For the text-containing cell, return its midpoint in (X, Y) coordinate format. 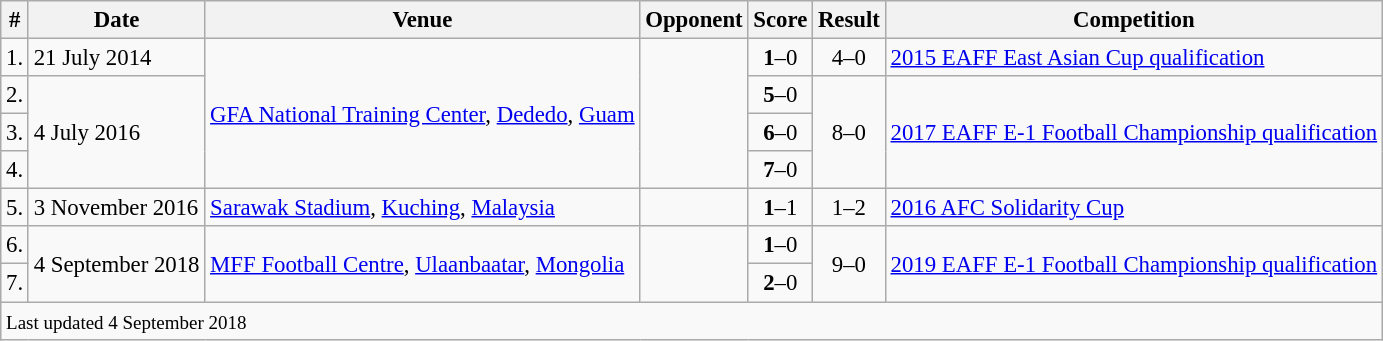
2015 EAFF East Asian Cup qualification (1134, 58)
6–0 (780, 133)
4. (15, 170)
5. (15, 208)
4 July 2016 (116, 132)
# (15, 20)
Date (116, 20)
7. (15, 283)
7–0 (780, 170)
1–1 (780, 208)
Score (780, 20)
Sarawak Stadium, Kuching, Malaysia (422, 208)
MFF Football Centre, Ulaanbaatar, Mongolia (422, 264)
Opponent (694, 20)
2. (15, 95)
1. (15, 58)
9–0 (850, 264)
Venue (422, 20)
Competition (1134, 20)
6. (15, 245)
3. (15, 133)
21 July 2014 (116, 58)
3 November 2016 (116, 208)
1–2 (850, 208)
2019 EAFF E-1 Football Championship qualification (1134, 264)
Result (850, 20)
8–0 (850, 132)
2017 EAFF E-1 Football Championship qualification (1134, 132)
4 September 2018 (116, 264)
Last updated 4 September 2018 (692, 321)
4–0 (850, 58)
2016 AFC Solidarity Cup (1134, 208)
GFA National Training Center, Dededo, Guam (422, 114)
5–0 (780, 95)
2–0 (780, 283)
